Detect which cell encompasses the target text, then output its (X, Y) center coordinate. 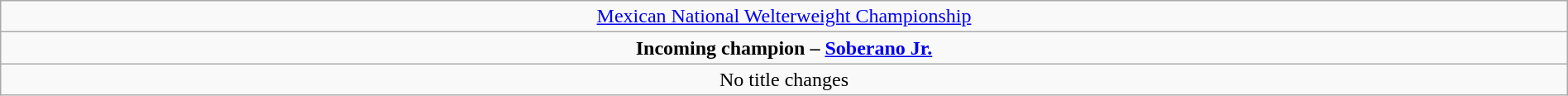
No title changes (784, 79)
Incoming champion – Soberano Jr. (784, 48)
Mexican National Welterweight Championship (784, 17)
